Pinpoint the cell where the given text exists, returning its (X, Y) midpoint coordinate. 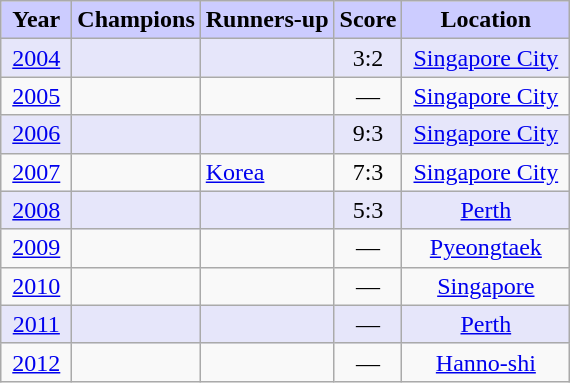
Score (368, 20)
2004 (36, 58)
2012 (36, 362)
Runners-up (267, 20)
2005 (36, 96)
2011 (36, 324)
2008 (36, 210)
Year (36, 20)
Location (486, 20)
2009 (36, 248)
9:3 (368, 134)
5:3 (368, 210)
2007 (36, 172)
2010 (36, 286)
7:3 (368, 172)
3:2 (368, 58)
Korea (267, 172)
Pyeongtaek (486, 248)
Hanno-shi (486, 362)
Singapore (486, 286)
2006 (36, 134)
Champions (136, 20)
